Find where the given text appears and provide that cell's center as (x, y) coordinate. 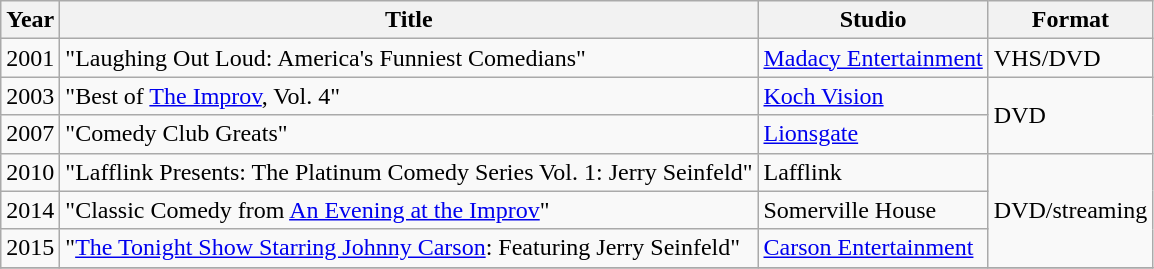
Madacy Entertainment (873, 58)
"Best of The Improv, Vol. 4" (409, 96)
VHS/DVD (1070, 58)
2014 (30, 210)
DVD (1070, 115)
Format (1070, 20)
DVD/streaming (1070, 210)
Lionsgate (873, 134)
2001 (30, 58)
Somerville House (873, 210)
2010 (30, 172)
Title (409, 20)
"Laughing Out Loud: America's Funniest Comedians" (409, 58)
Carson Entertainment (873, 248)
Koch Vision (873, 96)
"Lafflink Presents: The Platinum Comedy Series Vol. 1: Jerry Seinfeld" (409, 172)
"Comedy Club Greats" (409, 134)
Studio (873, 20)
2015 (30, 248)
"Classic Comedy from An Evening at the Improv" (409, 210)
Lafflink (873, 172)
2007 (30, 134)
2003 (30, 96)
Year (30, 20)
"The Tonight Show Starring Johnny Carson: Featuring Jerry Seinfeld" (409, 248)
